Output the [X, Y] coordinate of the center of the cell containing the given text.  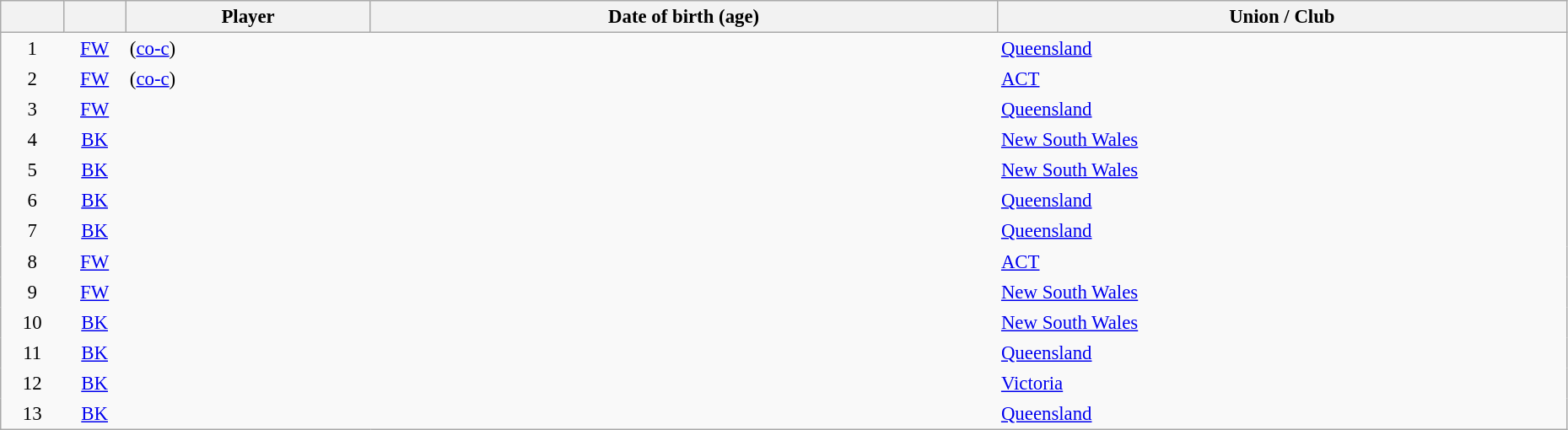
9 [32, 292]
8 [32, 261]
5 [32, 170]
13 [32, 413]
3 [32, 109]
7 [32, 231]
10 [32, 322]
4 [32, 140]
Date of birth (age) [684, 17]
12 [32, 383]
Victoria [1282, 383]
2 [32, 78]
Union / Club [1282, 17]
11 [32, 352]
6 [32, 201]
Player [248, 17]
1 [32, 49]
